Determine the (X, Y) coordinate at the center of the cell enclosing the given text.  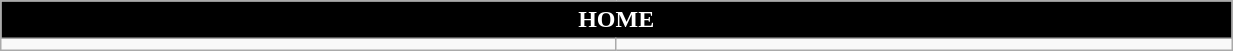
HOME (616, 20)
